Output the (X, Y) coordinate of the center of the cell containing the given text.  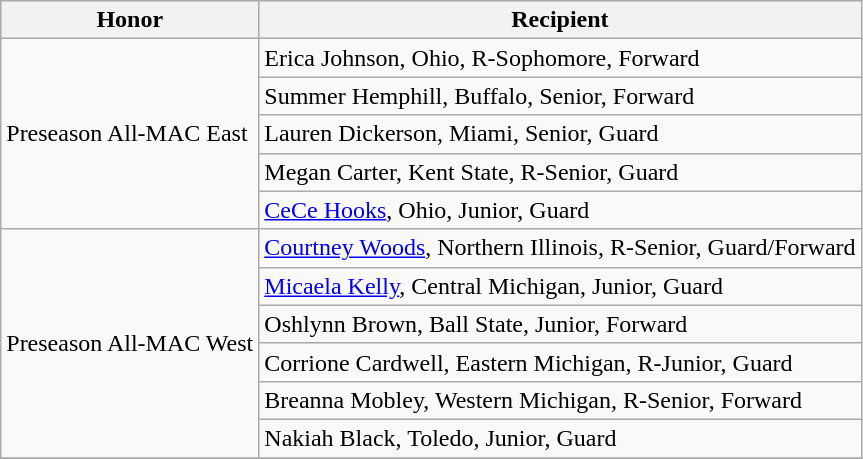
Breanna Mobley, Western Michigan, R-Senior, Forward (560, 400)
Nakiah Black, Toledo, Junior, Guard (560, 438)
Recipient (560, 20)
CeCe Hooks, Ohio, Junior, Guard (560, 210)
Lauren Dickerson, Miami, Senior, Guard (560, 134)
Courtney Woods, Northern Illinois, R-Senior, Guard/Forward (560, 248)
Summer Hemphill, Buffalo, Senior, Forward (560, 96)
Micaela Kelly, Central Michigan, Junior, Guard (560, 286)
Preseason All-MAC West (130, 343)
Preseason All-MAC East (130, 134)
Oshlynn Brown, Ball State, Junior, Forward (560, 324)
Erica Johnson, Ohio, R-Sophomore, Forward (560, 58)
Honor (130, 20)
Megan Carter, Kent State, R-Senior, Guard (560, 172)
Corrione Cardwell, Eastern Michigan, R-Junior, Guard (560, 362)
